Extract the (X, Y) coordinate from the center of the cell holding the provided text.  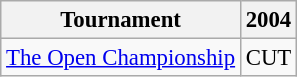
CUT (268, 58)
Tournament (121, 20)
2004 (268, 20)
The Open Championship (121, 58)
